Detect which cell encompasses the target text, then output its (x, y) center coordinate. 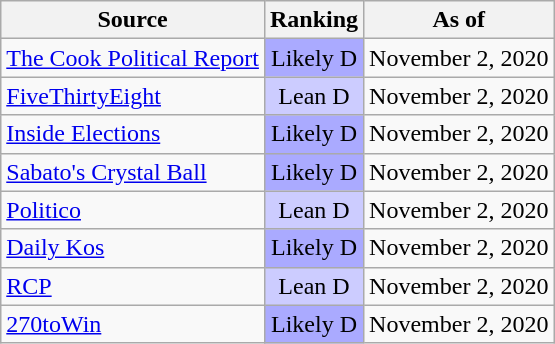
Ranking (314, 20)
Sabato's Crystal Ball (133, 172)
RCP (133, 286)
The Cook Political Report (133, 58)
Daily Kos (133, 248)
Source (133, 20)
As of (459, 20)
Inside Elections (133, 134)
270toWin (133, 324)
FiveThirtyEight (133, 96)
Politico (133, 210)
